Capture the cell that displays the provided text and extract its (x, y) central coordinate. 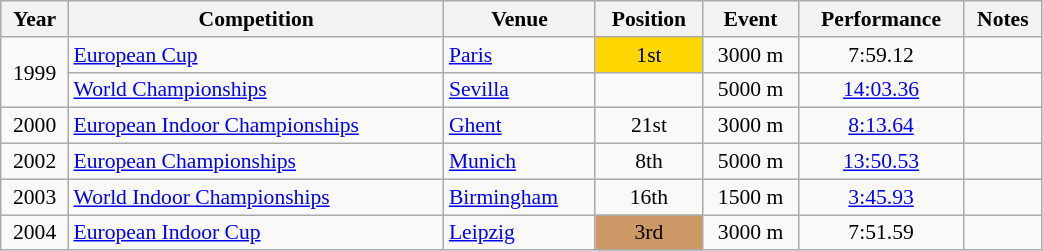
7:59.12 (880, 55)
Event (751, 19)
14:03.36 (880, 90)
16th (648, 197)
Competition (256, 19)
8:13.64 (880, 126)
3rd (648, 233)
2000 (35, 126)
European Indoor Cup (256, 233)
Munich (520, 162)
Ghent (520, 126)
1500 m (751, 197)
1999 (35, 72)
1st (648, 55)
World Championships (256, 90)
Year (35, 19)
Performance (880, 19)
3:45.93 (880, 197)
7:51.59 (880, 233)
Sevilla (520, 90)
13:50.53 (880, 162)
2003 (35, 197)
Venue (520, 19)
Leipzig (520, 233)
World Indoor Championships (256, 197)
Paris (520, 55)
Birmingham (520, 197)
Notes (1003, 19)
Position (648, 19)
European Championships (256, 162)
European Indoor Championships (256, 126)
European Cup (256, 55)
2004 (35, 233)
21st (648, 126)
8th (648, 162)
2002 (35, 162)
